Identify which cell holds the provided text, then report its [X, Y] central coordinate. 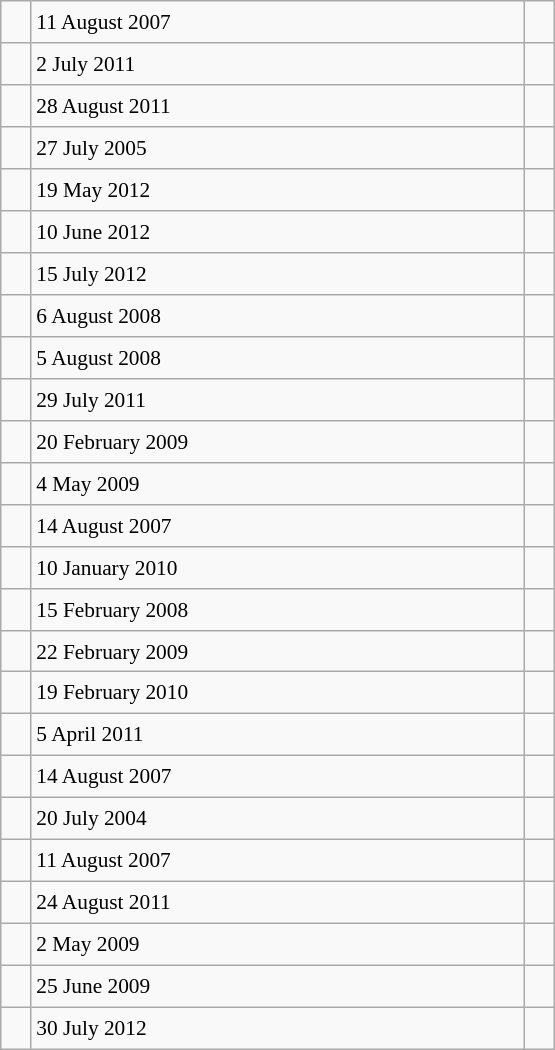
4 May 2009 [278, 483]
19 May 2012 [278, 190]
19 February 2010 [278, 693]
5 August 2008 [278, 358]
29 July 2011 [278, 399]
27 July 2005 [278, 148]
2 May 2009 [278, 945]
10 January 2010 [278, 567]
6 August 2008 [278, 316]
5 April 2011 [278, 735]
28 August 2011 [278, 106]
30 July 2012 [278, 1028]
20 February 2009 [278, 441]
24 August 2011 [278, 903]
22 February 2009 [278, 651]
20 July 2004 [278, 819]
15 July 2012 [278, 274]
15 February 2008 [278, 609]
2 July 2011 [278, 64]
10 June 2012 [278, 232]
25 June 2009 [278, 986]
